Extract the [x, y] coordinate from the center of the cell holding the provided text.  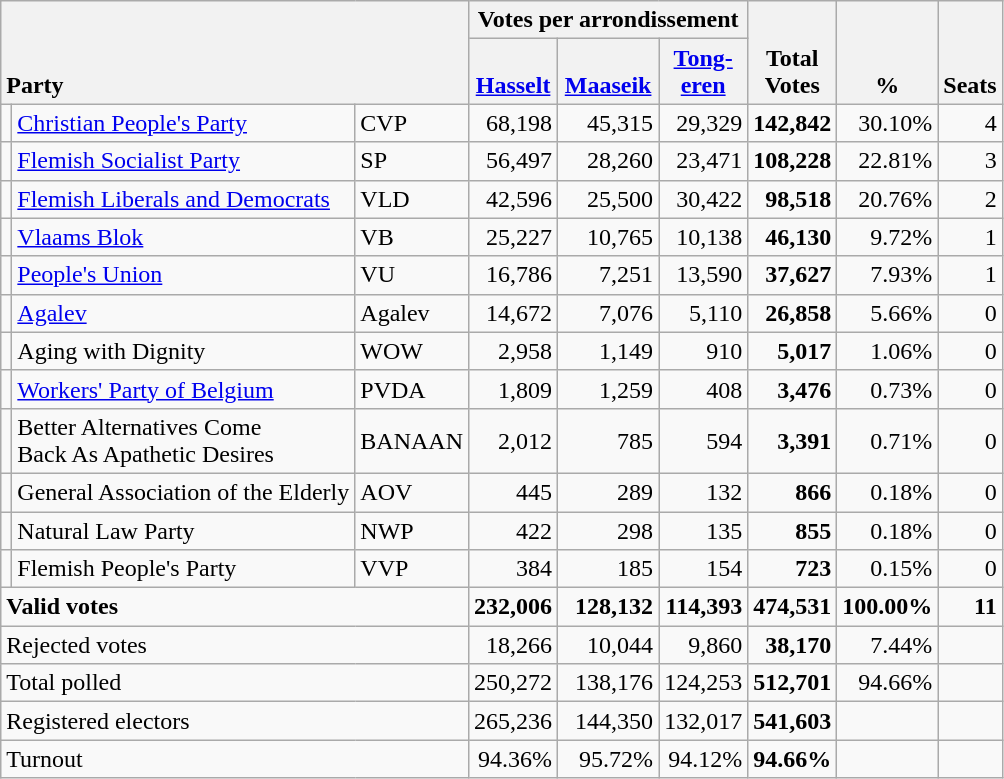
Party [235, 52]
20.76% [888, 199]
1,149 [608, 351]
132,017 [704, 721]
28,260 [608, 161]
26,858 [792, 313]
Workers' Party of Belgium [184, 389]
AOV [412, 492]
7.93% [888, 275]
265,236 [514, 721]
232,006 [514, 607]
Christian People's Party [184, 123]
BANAAN [412, 440]
135 [704, 531]
16,786 [514, 275]
VU [412, 275]
94.36% [514, 759]
2,012 [514, 440]
Flemish People's Party [184, 569]
100.00% [888, 607]
Tong- eren [704, 72]
512,701 [792, 683]
Flemish Socialist Party [184, 161]
% [888, 52]
5,017 [792, 351]
SP [412, 161]
4 [970, 123]
People's Union [184, 275]
445 [514, 492]
422 [514, 531]
29,329 [704, 123]
NWP [412, 531]
185 [608, 569]
138,176 [608, 683]
23,471 [704, 161]
Rejected votes [235, 645]
1,809 [514, 389]
VB [412, 237]
142,842 [792, 123]
910 [704, 351]
855 [792, 531]
128,132 [608, 607]
289 [608, 492]
98,518 [792, 199]
0.71% [888, 440]
0.73% [888, 389]
114,393 [704, 607]
Votes per arrondissement [608, 20]
541,603 [792, 721]
144,350 [608, 721]
298 [608, 531]
2 [970, 199]
1,259 [608, 389]
5,110 [704, 313]
68,198 [514, 123]
30.10% [888, 123]
108,228 [792, 161]
WOW [412, 351]
3,391 [792, 440]
30,422 [704, 199]
56,497 [514, 161]
94.12% [704, 759]
General Association of the Elderly [184, 492]
14,672 [514, 313]
VVP [412, 569]
Vlaams Blok [184, 237]
Registered electors [235, 721]
PVDA [412, 389]
1.06% [888, 351]
723 [792, 569]
10,765 [608, 237]
18,266 [514, 645]
9.72% [888, 237]
384 [514, 569]
7.44% [888, 645]
5.66% [888, 313]
408 [704, 389]
2,958 [514, 351]
Maaseik [608, 72]
Flemish Liberals and Democrats [184, 199]
25,227 [514, 237]
10,138 [704, 237]
3 [970, 161]
132 [704, 492]
Valid votes [235, 607]
9,860 [704, 645]
594 [704, 440]
37,627 [792, 275]
95.72% [608, 759]
VLD [412, 199]
3,476 [792, 389]
Natural Law Party [184, 531]
Turnout [235, 759]
10,044 [608, 645]
38,170 [792, 645]
124,253 [704, 683]
CVP [412, 123]
22.81% [888, 161]
250,272 [514, 683]
474,531 [792, 607]
11 [970, 607]
Total polled [235, 683]
Total Votes [792, 52]
0.15% [888, 569]
42,596 [514, 199]
7,076 [608, 313]
25,500 [608, 199]
866 [792, 492]
Aging with Dignity [184, 351]
Seats [970, 52]
46,130 [792, 237]
45,315 [608, 123]
154 [704, 569]
7,251 [608, 275]
Better Alternatives ComeBack As Apathetic Desires [184, 440]
785 [608, 440]
Hasselt [514, 72]
13,590 [704, 275]
